Scan for the cell matching the given text and deliver its (X, Y) coordinate at center. 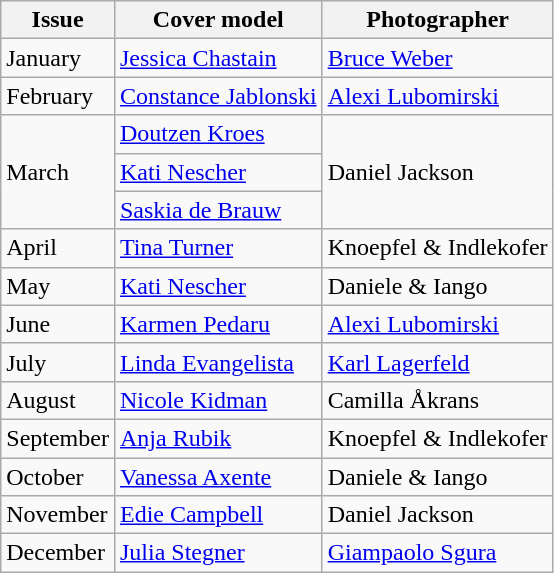
Bruce Weber (438, 58)
September (58, 438)
Tina Turner (218, 248)
Cover model (218, 20)
Giampaolo Sgura (438, 553)
Linda Evangelista (218, 362)
February (58, 96)
Photographer (438, 20)
Issue (58, 20)
December (58, 553)
Camilla Åkrans (438, 400)
January (58, 58)
October (58, 477)
August (58, 400)
Karmen Pedaru (218, 324)
May (58, 286)
Constance Jablonski (218, 96)
July (58, 362)
November (58, 515)
Saskia de Brauw (218, 210)
Karl Lagerfeld (438, 362)
Edie Campbell (218, 515)
Julia Stegner (218, 553)
Doutzen Kroes (218, 134)
March (58, 172)
April (58, 248)
Jessica Chastain (218, 58)
Anja Rubik (218, 438)
June (58, 324)
Nicole Kidman (218, 400)
Vanessa Axente (218, 477)
